Extract the [x, y] coordinate from the center of the cell holding the provided text.  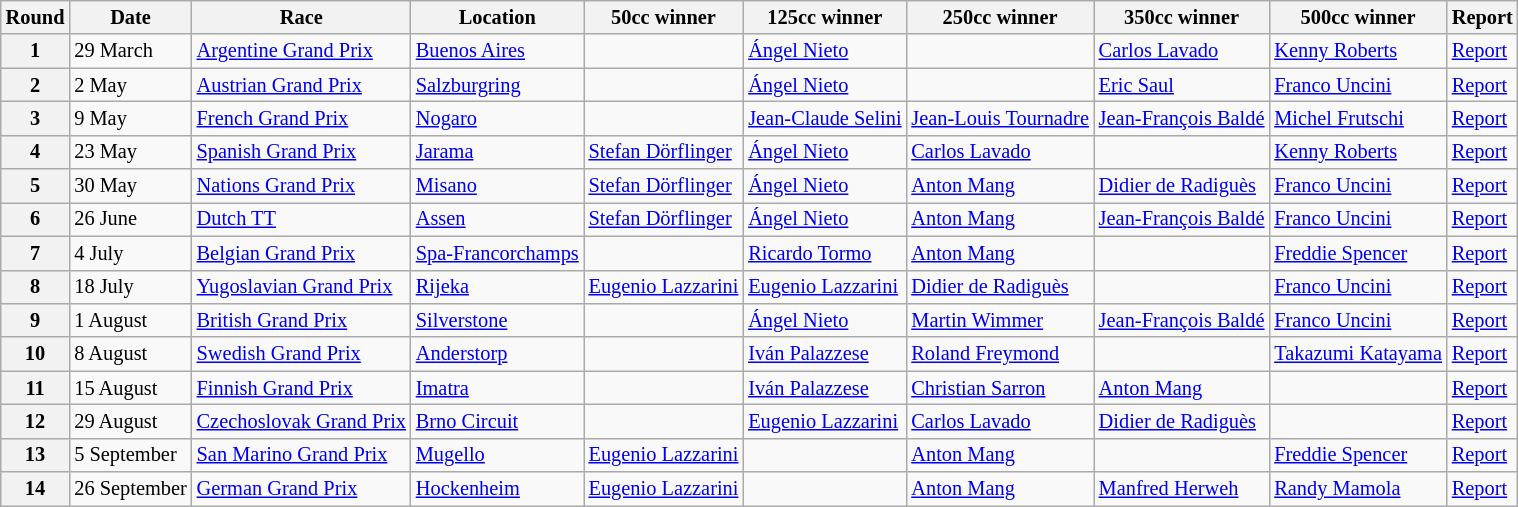
British Grand Prix [302, 320]
23 May [130, 152]
30 May [130, 186]
Mugello [498, 455]
2 [36, 85]
18 July [130, 287]
8 August [130, 354]
Austrian Grand Prix [302, 85]
Salzburgring [498, 85]
Location [498, 17]
Spanish Grand Prix [302, 152]
12 [36, 421]
1 [36, 51]
15 August [130, 388]
Jarama [498, 152]
3 [36, 118]
Date [130, 17]
Yugoslavian Grand Prix [302, 287]
Buenos Aires [498, 51]
Anderstorp [498, 354]
26 June [130, 219]
German Grand Prix [302, 489]
Nations Grand Prix [302, 186]
Jean-Louis Tournadre [1000, 118]
Christian Sarron [1000, 388]
Jean-Claude Selini [824, 118]
Nogaro [498, 118]
7 [36, 253]
Round [36, 17]
Spa-Francorchamps [498, 253]
26 September [130, 489]
Rijeka [498, 287]
Ricardo Tormo [824, 253]
250cc winner [1000, 17]
29 August [130, 421]
Belgian Grand Prix [302, 253]
Swedish Grand Prix [302, 354]
Assen [498, 219]
11 [36, 388]
Manfred Herweh [1182, 489]
Race [302, 17]
Dutch TT [302, 219]
125cc winner [824, 17]
Hockenheim [498, 489]
Randy Mamola [1358, 489]
Brno Circuit [498, 421]
2 May [130, 85]
13 [36, 455]
Takazumi Katayama [1358, 354]
5 [36, 186]
Argentine Grand Prix [302, 51]
29 March [130, 51]
Eric Saul [1182, 85]
6 [36, 219]
50cc winner [664, 17]
Michel Frutschi [1358, 118]
Imatra [498, 388]
1 August [130, 320]
San Marino Grand Prix [302, 455]
Martin Wimmer [1000, 320]
9 [36, 320]
10 [36, 354]
Czechoslovak Grand Prix [302, 421]
Roland Freymond [1000, 354]
8 [36, 287]
Misano [498, 186]
Silverstone [498, 320]
Finnish Grand Prix [302, 388]
5 September [130, 455]
9 May [130, 118]
French Grand Prix [302, 118]
4 [36, 152]
500cc winner [1358, 17]
4 July [130, 253]
14 [36, 489]
350cc winner [1182, 17]
